Pinpoint the cell where the given text exists, returning its (X, Y) midpoint coordinate. 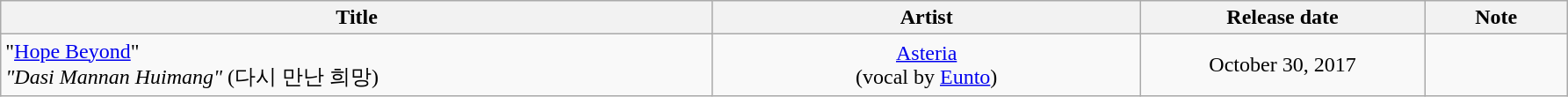
Artist (926, 18)
"Hope Beyond""Dasi Mannan Huimang" (다시 만난 희망) (357, 65)
Release date (1283, 18)
Title (357, 18)
October 30, 2017 (1283, 65)
Asteria(vocal by Eunto) (926, 65)
Note (1496, 18)
